For the text-containing cell, return its midpoint in [X, Y] coordinate format. 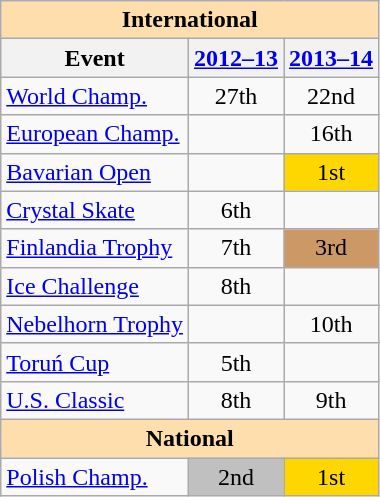
2nd [236, 477]
Event [95, 58]
16th [332, 134]
European Champ. [95, 134]
22nd [332, 96]
U.S. Classic [95, 400]
Bavarian Open [95, 172]
World Champ. [95, 96]
2013–14 [332, 58]
7th [236, 248]
27th [236, 96]
5th [236, 362]
Crystal Skate [95, 210]
Ice Challenge [95, 286]
9th [332, 400]
Polish Champ. [95, 477]
Finlandia Trophy [95, 248]
2012–13 [236, 58]
Toruń Cup [95, 362]
Nebelhorn Trophy [95, 324]
3rd [332, 248]
10th [332, 324]
International [190, 20]
National [190, 438]
6th [236, 210]
